Find where the given text appears and provide that cell's center as [X, Y] coordinate. 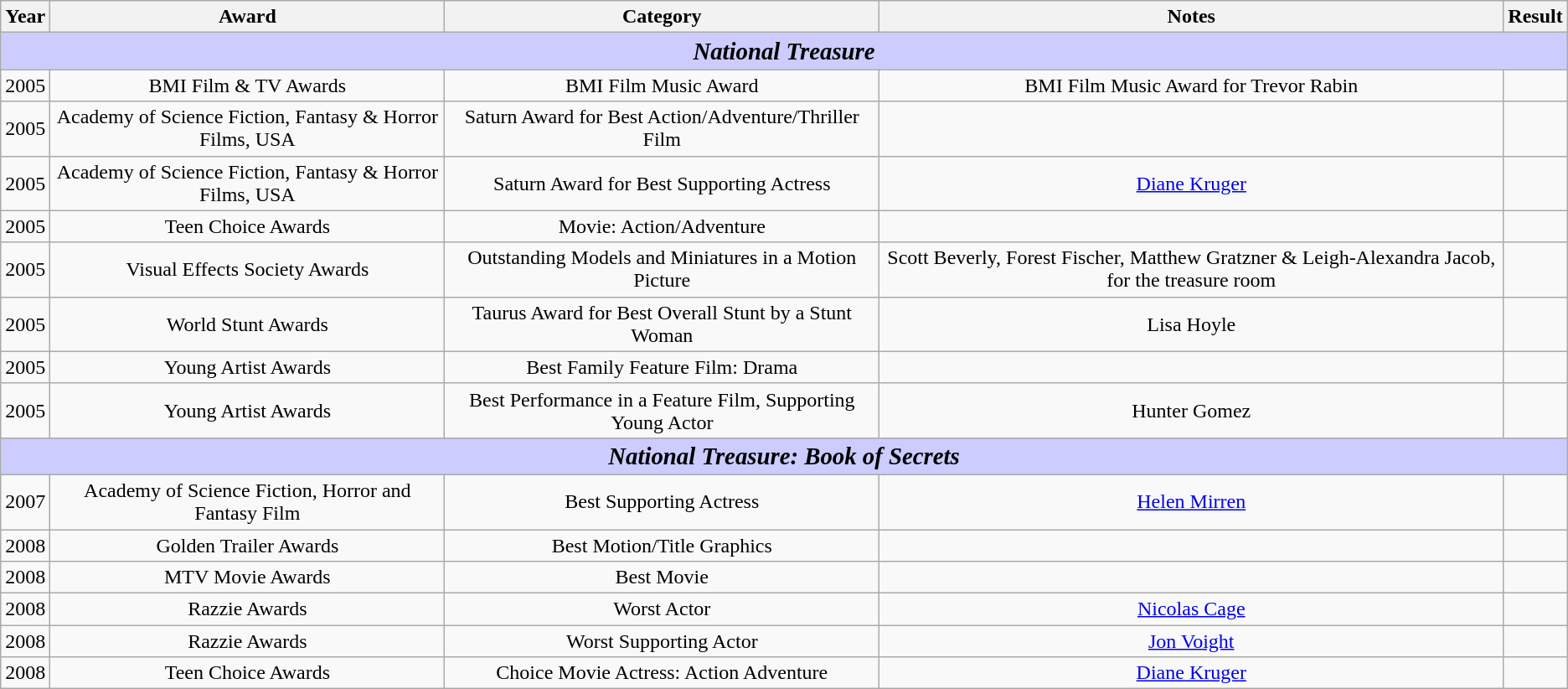
Worst Actor [662, 609]
Nicolas Cage [1191, 609]
Notes [1191, 17]
World Stunt Awards [248, 324]
Saturn Award for Best Action/Adventure/Thriller Film [662, 129]
Best Family Feature Film: Drama [662, 367]
Saturn Award for Best Supporting Actress [662, 183]
Scott Beverly, Forest Fischer, Matthew Gratzner & Leigh-Alexandra Jacob, for the treasure room [1191, 270]
Choice Movie Actress: Action Adventure [662, 673]
Category [662, 17]
Worst Supporting Actor [662, 641]
2007 [25, 501]
Best Motion/Title Graphics [662, 546]
BMI Film & TV Awards [248, 85]
Academy of Science Fiction, Horror and Fantasy Film [248, 501]
Best Supporting Actress [662, 501]
Jon Voight [1191, 641]
Helen Mirren [1191, 501]
MTV Movie Awards [248, 578]
Hunter Gomez [1191, 411]
BMI Film Music Award for Trevor Rabin [1191, 85]
Outstanding Models and Miniatures in a Motion Picture [662, 270]
Lisa Hoyle [1191, 324]
Taurus Award for Best Overall Stunt by a Stunt Woman [662, 324]
National Treasure [784, 51]
BMI Film Music Award [662, 85]
Award [248, 17]
Year [25, 17]
Visual Effects Society Awards [248, 270]
Result [1535, 17]
Movie: Action/Adventure [662, 226]
National Treasure: Book of Secrets [784, 456]
Best Performance in a Feature Film, Supporting Young Actor [662, 411]
Best Movie [662, 578]
Golden Trailer Awards [248, 546]
